Capture the cell that displays the provided text and extract its [X, Y] central coordinate. 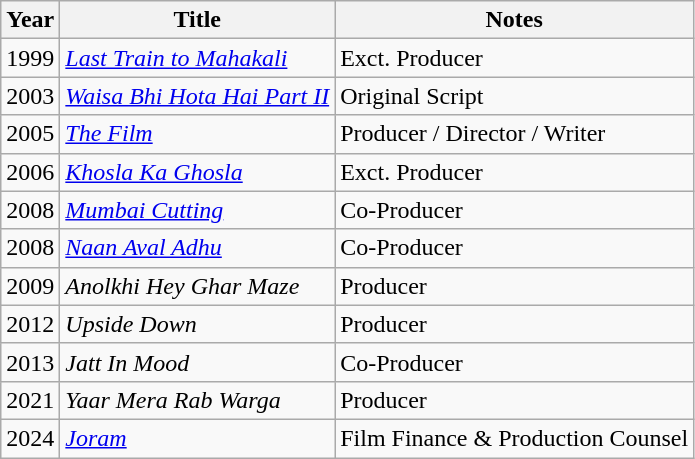
2013 [30, 362]
2003 [30, 96]
2006 [30, 172]
Joram [198, 438]
Mumbai Cutting [198, 210]
2005 [30, 134]
Original Script [514, 96]
Jatt In Mood [198, 362]
The Film [198, 134]
Naan Aval Adhu [198, 248]
Last Train to Mahakali [198, 58]
Yaar Mera Rab Warga [198, 400]
2009 [30, 286]
1999 [30, 58]
2012 [30, 324]
2024 [30, 438]
Producer / Director / Writer [514, 134]
Title [198, 20]
2021 [30, 400]
Upside Down [198, 324]
Notes [514, 20]
Waisa Bhi Hota Hai Part II [198, 96]
Khosla Ka Ghosla [198, 172]
Anolkhi Hey Ghar Maze [198, 286]
Year [30, 20]
Film Finance & Production Counsel [514, 438]
